Detect which cell encompasses the target text, then output its (X, Y) center coordinate. 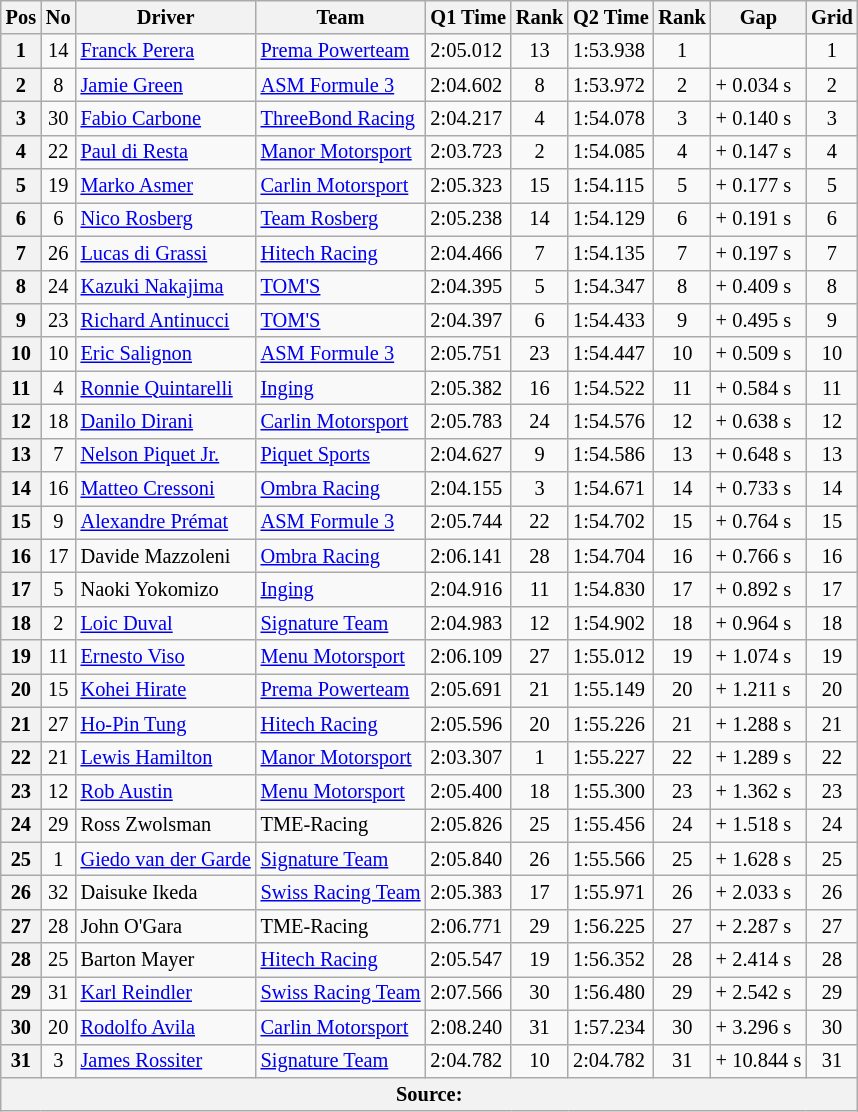
2:05.840 (468, 859)
Kohei Hirate (166, 690)
1:55.226 (610, 724)
2:04.466 (468, 253)
+ 0.964 s (758, 623)
Ernesto Viso (166, 657)
+ 0.733 s (758, 489)
Kazuki Nakajima (166, 287)
2:05.751 (468, 354)
2:05.596 (468, 724)
John O'Gara (166, 926)
Piquet Sports (341, 455)
1:54.085 (610, 152)
1:55.456 (610, 825)
1:57.234 (610, 1027)
2:05.012 (468, 51)
Jamie Green (166, 85)
Richard Antinucci (166, 320)
1:56.480 (610, 993)
No (58, 17)
+ 0.177 s (758, 186)
1:54.586 (610, 455)
+ 1.288 s (758, 724)
Lucas di Grassi (166, 253)
2:05.783 (468, 421)
1:54.902 (610, 623)
1:55.971 (610, 892)
1:54.078 (610, 118)
2:03.307 (468, 758)
Naoki Yokomizo (166, 589)
1:56.352 (610, 960)
+ 0.638 s (758, 421)
+ 0.191 s (758, 219)
2:06.141 (468, 556)
2:05.382 (468, 388)
1:54.129 (610, 219)
Nelson Piquet Jr. (166, 455)
1:56.225 (610, 926)
+ 1.289 s (758, 758)
+ 1.518 s (758, 825)
2:05.547 (468, 960)
+ 0.197 s (758, 253)
Karl Reindler (166, 993)
+ 0.892 s (758, 589)
+ 1.074 s (758, 657)
1:54.433 (610, 320)
Fabio Carbone (166, 118)
1:55.012 (610, 657)
Ronnie Quintarelli (166, 388)
1:55.300 (610, 791)
Q2 Time (610, 17)
+ 0.584 s (758, 388)
+ 0.409 s (758, 287)
+ 10.844 s (758, 1061)
+ 2.033 s (758, 892)
ThreeBond Racing (341, 118)
2:05.691 (468, 690)
2:05.744 (468, 522)
1:53.938 (610, 51)
Driver (166, 17)
2:04.983 (468, 623)
1:53.972 (610, 85)
+ 1.628 s (758, 859)
Marko Asmer (166, 186)
+ 0.764 s (758, 522)
1:54.576 (610, 421)
1:54.522 (610, 388)
+ 0.034 s (758, 85)
1:55.566 (610, 859)
Ho-Pin Tung (166, 724)
2:04.602 (468, 85)
1:55.149 (610, 690)
+ 0.509 s (758, 354)
James Rossiter (166, 1061)
2:06.109 (468, 657)
Team (341, 17)
Eric Salignon (166, 354)
1:54.347 (610, 287)
Giedo van der Garde (166, 859)
2:04.916 (468, 589)
1:54.115 (610, 186)
2:04.217 (468, 118)
2:05.400 (468, 791)
Daisuke Ikeda (166, 892)
1:54.702 (610, 522)
2:04.395 (468, 287)
Paul di Resta (166, 152)
Danilo Dirani (166, 421)
2:08.240 (468, 1027)
+ 2.287 s (758, 926)
Franck Perera (166, 51)
32 (58, 892)
Rob Austin (166, 791)
Ross Zwolsman (166, 825)
1:54.830 (610, 589)
+ 3.296 s (758, 1027)
2:05.826 (468, 825)
+ 1.211 s (758, 690)
+ 0.648 s (758, 455)
+ 1.362 s (758, 791)
Gap (758, 17)
Rodolfo Avila (166, 1027)
Barton Mayer (166, 960)
Grid (832, 17)
2:05.383 (468, 892)
Q1 Time (468, 17)
+ 0.766 s (758, 556)
Lewis Hamilton (166, 758)
2:06.771 (468, 926)
1:55.227 (610, 758)
2:03.723 (468, 152)
2:04.397 (468, 320)
+ 0.495 s (758, 320)
1:54.447 (610, 354)
Pos (21, 17)
+ 0.140 s (758, 118)
1:54.704 (610, 556)
+ 2.414 s (758, 960)
1:54.671 (610, 489)
Nico Rosberg (166, 219)
2:04.627 (468, 455)
1:54.135 (610, 253)
2:07.566 (468, 993)
2:05.238 (468, 219)
2:05.323 (468, 186)
Davide Mazzoleni (166, 556)
+ 0.147 s (758, 152)
2:04.155 (468, 489)
Alexandre Prémat (166, 522)
Team Rosberg (341, 219)
Source: (430, 1094)
Loic Duval (166, 623)
Matteo Cressoni (166, 489)
+ 2.542 s (758, 993)
